Scan for the cell matching the given text and deliver its (X, Y) coordinate at center. 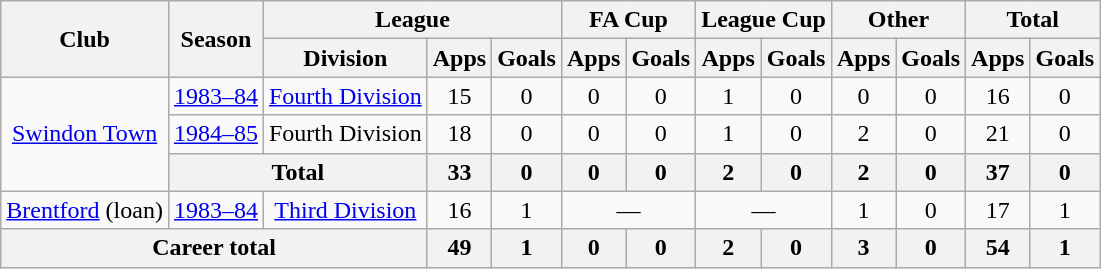
Swindon Town (85, 134)
15 (459, 96)
Career total (214, 248)
18 (459, 134)
3 (863, 248)
League Cup (764, 20)
49 (459, 248)
37 (998, 172)
League (412, 20)
Third Division (345, 210)
Other (898, 20)
1984–85 (216, 134)
Division (345, 58)
Club (85, 39)
54 (998, 248)
Season (216, 39)
17 (998, 210)
FA Cup (628, 20)
33 (459, 172)
21 (998, 134)
Brentford (loan) (85, 210)
